Output the [x, y] coordinate of the center of the cell containing the given text.  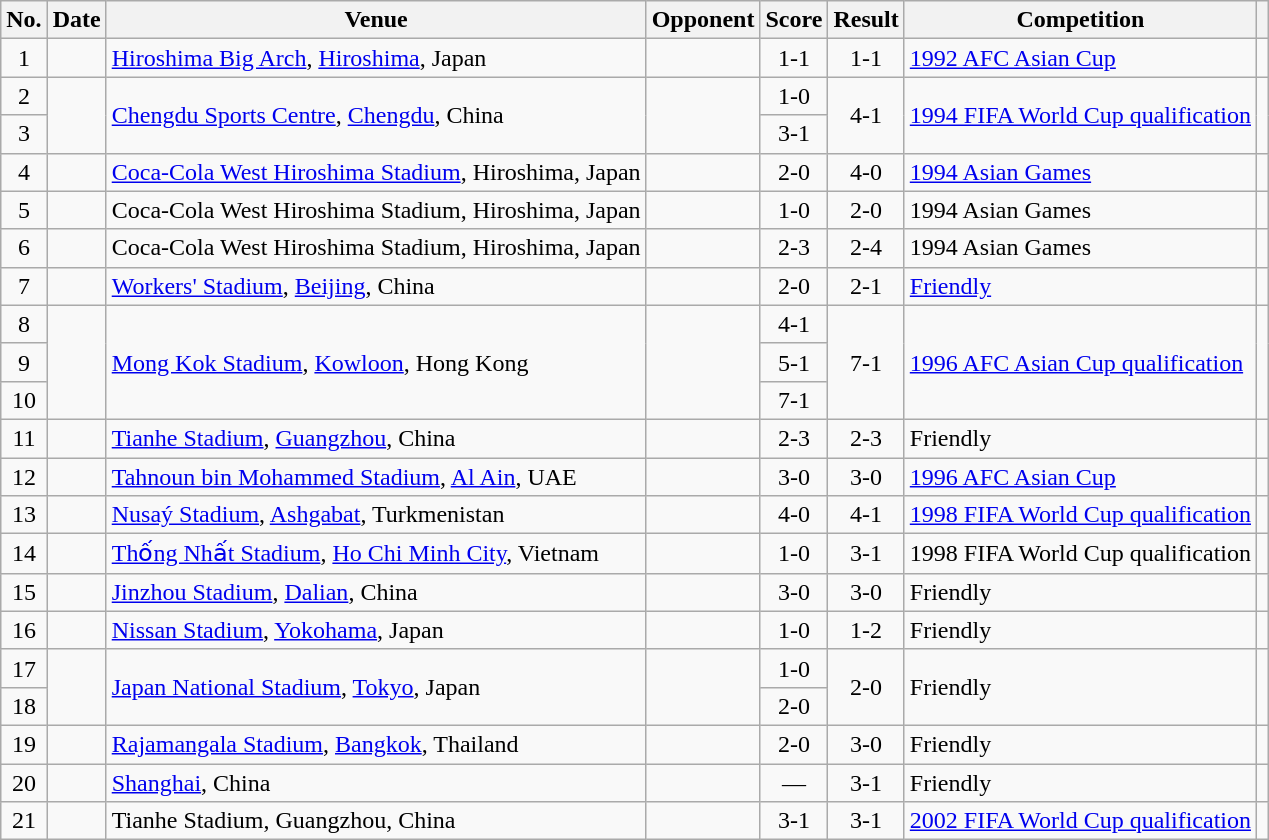
Mong Kok Stadium, Kowloon, Hong Kong [376, 362]
Nusaý Stadium, Ashgabat, Turkmenistan [376, 515]
1996 AFC Asian Cup qualification [1080, 362]
3 [24, 134]
20 [24, 783]
Opponent [703, 20]
11 [24, 438]
8 [24, 324]
Workers' Stadium, Beijing, China [376, 286]
2002 FIFA World Cup qualification [1080, 821]
21 [24, 821]
Japan National Stadium, Tokyo, Japan [376, 687]
Hiroshima Big Arch, Hiroshima, Japan [376, 58]
10 [24, 400]
16 [24, 630]
19 [24, 744]
Nissan Stadium, Yokohama, Japan [376, 630]
No. [24, 20]
Rajamangala Stadium, Bangkok, Thailand [376, 744]
Chengdu Sports Centre, Chengdu, China [376, 115]
9 [24, 362]
2-1 [866, 286]
17 [24, 668]
Shanghai, China [376, 783]
2 [24, 96]
18 [24, 706]
— [794, 783]
2-4 [866, 248]
Competition [1080, 20]
Thống Nhất Stadium, Ho Chi Minh City, Vietnam [376, 554]
1-2 [866, 630]
12 [24, 477]
Tahnoun bin Mohammed Stadium, Al Ain, UAE [376, 477]
13 [24, 515]
1 [24, 58]
Result [866, 20]
15 [24, 592]
6 [24, 248]
Score [794, 20]
5-1 [794, 362]
14 [24, 554]
4 [24, 172]
7 [24, 286]
Jinzhou Stadium, Dalian, China [376, 592]
5 [24, 210]
Date [76, 20]
1996 AFC Asian Cup [1080, 477]
Venue [376, 20]
1994 FIFA World Cup qualification [1080, 115]
1992 AFC Asian Cup [1080, 58]
